Search for the cell housing the specified text and yield its (X, Y) center coordinate. 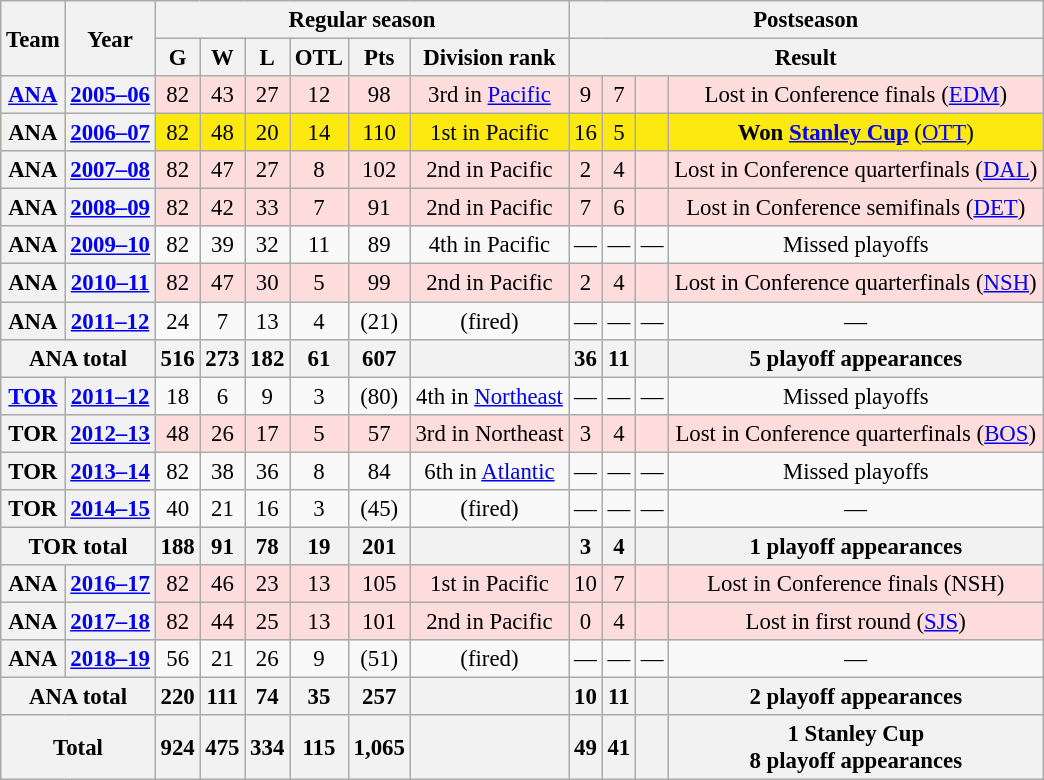
257 (379, 697)
20 (268, 133)
1 playoff appearances (856, 546)
46 (222, 584)
924 (178, 748)
41 (618, 748)
111 (222, 697)
40 (178, 509)
Lost in Conference semifinals (DET) (856, 208)
OTL (320, 58)
33 (268, 208)
110 (379, 133)
2009–10 (110, 245)
61 (320, 358)
4th in Northeast (490, 396)
43 (222, 95)
201 (379, 546)
19 (320, 546)
101 (379, 621)
Pts (379, 58)
Won Stanley Cup (OTT) (856, 133)
2 playoff appearances (856, 697)
18 (178, 396)
2013–14 (110, 471)
32 (268, 245)
2012–13 (110, 433)
2007–08 (110, 170)
273 (222, 358)
38 (222, 471)
2010–11 (110, 283)
44 (222, 621)
2016–17 (110, 584)
G (178, 58)
115 (320, 748)
Lost in Conference finals (EDM) (856, 95)
84 (379, 471)
35 (320, 697)
3rd in Northeast (490, 433)
607 (379, 358)
49 (586, 748)
89 (379, 245)
334 (268, 748)
74 (268, 697)
78 (268, 546)
5 playoff appearances (856, 358)
17 (268, 433)
2006–07 (110, 133)
14 (320, 133)
Year (110, 38)
2017–18 (110, 621)
39 (222, 245)
220 (178, 697)
25 (268, 621)
1,065 (379, 748)
2008–09 (110, 208)
475 (222, 748)
56 (178, 659)
6th in Atlantic (490, 471)
Lost in Conference quarterfinals (NSH) (856, 283)
(21) (379, 321)
182 (268, 358)
(45) (379, 509)
Division rank (490, 58)
Regular season (362, 20)
24 (178, 321)
57 (379, 433)
L (268, 58)
W (222, 58)
2005–06 (110, 95)
Total (78, 748)
Postseason (806, 20)
188 (178, 546)
42 (222, 208)
3rd in Pacific (490, 95)
(80) (379, 396)
Lost in first round (SJS) (856, 621)
102 (379, 170)
30 (268, 283)
Lost in Conference quarterfinals (BOS) (856, 433)
4th in Pacific (490, 245)
Lost in Conference finals (NSH) (856, 584)
23 (268, 584)
99 (379, 283)
Team (33, 38)
12 (320, 95)
516 (178, 358)
Lost in Conference quarterfinals (DAL) (856, 170)
0 (586, 621)
Result (806, 58)
98 (379, 95)
2014–15 (110, 509)
1 Stanley Cup8 playoff appearances (856, 748)
105 (379, 584)
(51) (379, 659)
TOR total (78, 546)
2018–19 (110, 659)
